Return the (X, Y) coordinate for the center point of the cell that contains the specified text.  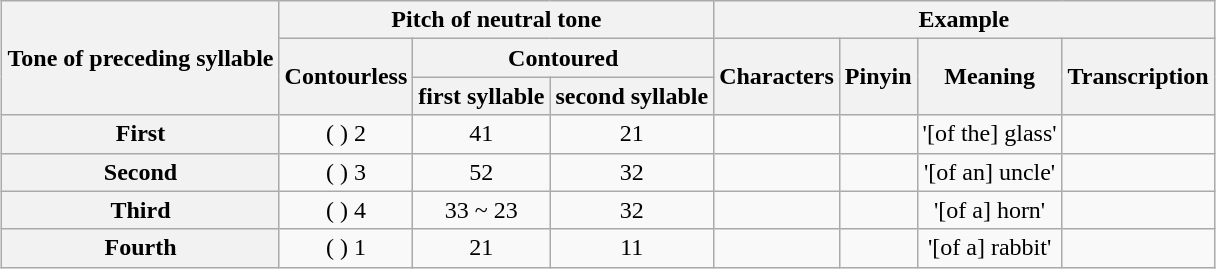
( ) 3 (346, 172)
( ) 1 (346, 248)
'[of a] rabbit' (990, 248)
Contourless (346, 77)
41 (482, 134)
Second (140, 172)
'[of the] glass' (990, 134)
first syllable (482, 96)
11 (632, 248)
Example (964, 20)
33 ~ 23 (482, 210)
'[of an] uncle' (990, 172)
Pitch of neutral tone (496, 20)
Fourth (140, 248)
'[of a] horn' (990, 210)
second syllable (632, 96)
Characters (777, 77)
Contoured (564, 58)
Tone of preceding syllable (140, 58)
52 (482, 172)
Pinyin (878, 77)
( ) 2 (346, 134)
First (140, 134)
( ) 4 (346, 210)
Transcription (1138, 77)
Meaning (990, 77)
Third (140, 210)
